From the cell containing the given text, extract its center point as [X, Y] coordinate. 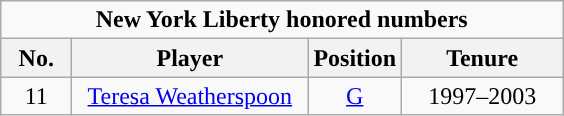
11 [36, 96]
G [355, 96]
Teresa Weatherspoon [190, 96]
No. [36, 58]
Player [190, 58]
Position [355, 58]
New York Liberty honored numbers [282, 20]
Tenure [482, 58]
1997–2003 [482, 96]
